Determine the (x, y) coordinate at the center of the cell enclosing the given text.  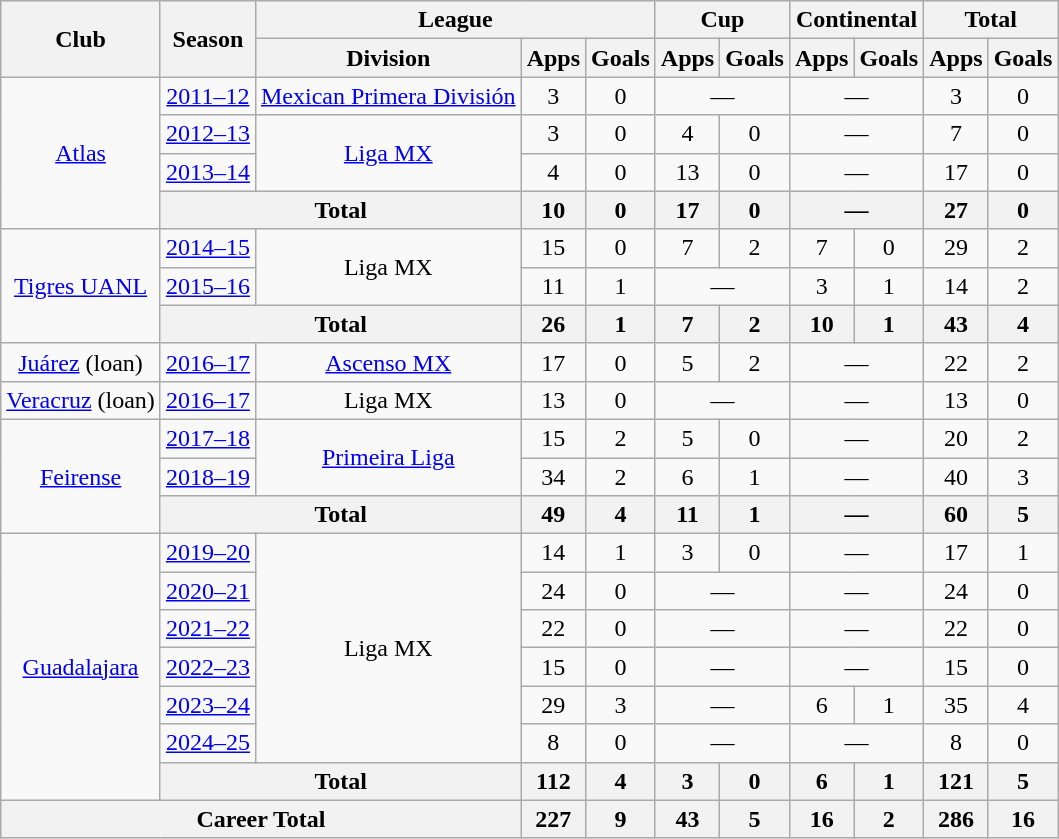
2021–22 (208, 629)
2020–21 (208, 591)
Feirense (81, 476)
Primeira Liga (388, 457)
Atlas (81, 153)
Juárez (loan) (81, 362)
9 (621, 819)
2012–13 (208, 134)
Club (81, 39)
27 (956, 210)
Guadalajara (81, 667)
2014–15 (208, 248)
286 (956, 819)
49 (553, 515)
2023–24 (208, 705)
Ascenso MX (388, 362)
League (455, 20)
Continental (856, 20)
Season (208, 39)
2019–20 (208, 553)
26 (553, 324)
35 (956, 705)
Mexican Primera División (388, 96)
Veracruz (loan) (81, 400)
60 (956, 515)
2015–16 (208, 286)
2024–25 (208, 743)
227 (553, 819)
2013–14 (208, 172)
Division (388, 58)
112 (553, 781)
40 (956, 477)
2018–19 (208, 477)
2022–23 (208, 667)
34 (553, 477)
Tigres UANL (81, 286)
20 (956, 438)
2017–18 (208, 438)
Career Total (261, 819)
Cup (722, 20)
2011–12 (208, 96)
121 (956, 781)
